Pinpoint the cell where the given text exists, returning its (x, y) midpoint coordinate. 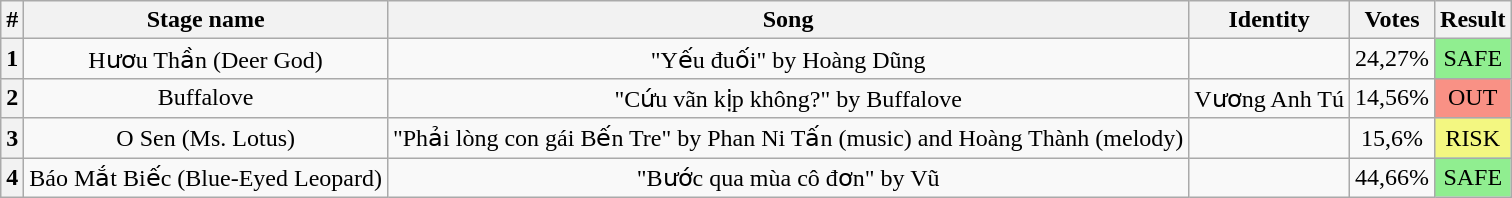
Result (1473, 20)
15,6% (1392, 138)
RISK (1473, 138)
Hươu Thần (Deer God) (206, 59)
O Sen (Ms. Lotus) (206, 138)
"Cứu vãn kịp không?" by Buffalove (788, 98)
Identity (1270, 20)
44,66% (1392, 178)
4 (12, 178)
OUT (1473, 98)
Vương Anh Tú (1270, 98)
Song (788, 20)
Buffalove (206, 98)
24,27% (1392, 59)
2 (12, 98)
# (12, 20)
14,56% (1392, 98)
Báo Mắt Biếc (Blue-Eyed Leopard) (206, 178)
1 (12, 59)
"Bước qua mùa cô đơn" by Vũ (788, 178)
"Yếu đuối" by Hoàng Dũng (788, 59)
Stage name (206, 20)
3 (12, 138)
"Phải lòng con gái Bến Tre" by Phan Ni Tấn (music) and Hoàng Thành (melody) (788, 138)
Votes (1392, 20)
